Detect which cell encompasses the target text, then output its (X, Y) center coordinate. 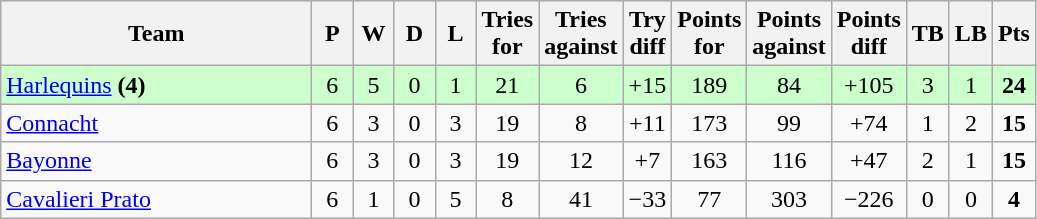
Team (156, 34)
+15 (648, 85)
P (332, 34)
+47 (868, 161)
−33 (648, 199)
189 (710, 85)
Try diff (648, 34)
24 (1014, 85)
L (456, 34)
99 (789, 123)
Pts (1014, 34)
Harlequins (4) (156, 85)
21 (508, 85)
163 (710, 161)
4 (1014, 199)
W (374, 34)
Tries against (581, 34)
303 (789, 199)
Tries for (508, 34)
+105 (868, 85)
Points diff (868, 34)
41 (581, 199)
+11 (648, 123)
Points against (789, 34)
12 (581, 161)
D (414, 34)
+74 (868, 123)
Bayonne (156, 161)
77 (710, 199)
TB (928, 34)
LB (970, 34)
Cavalieri Prato (156, 199)
173 (710, 123)
84 (789, 85)
116 (789, 161)
+7 (648, 161)
−226 (868, 199)
Connacht (156, 123)
Points for (710, 34)
